Locate the cell with the specified text and output its [x, y] center coordinate. 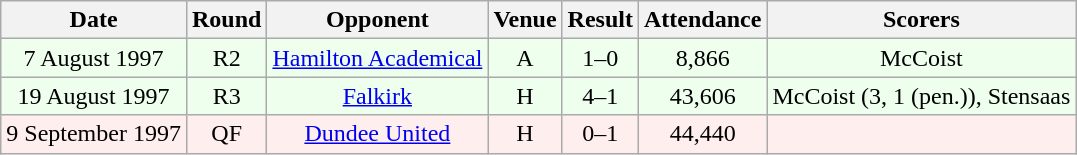
43,606 [702, 96]
Dundee United [378, 134]
Hamilton Academical [378, 58]
7 August 1997 [94, 58]
McCoist (3, 1 (pen.)), Stensaas [922, 96]
9 September 1997 [94, 134]
44,440 [702, 134]
Venue [525, 20]
Round [226, 20]
A [525, 58]
8,866 [702, 58]
Scorers [922, 20]
R2 [226, 58]
4–1 [600, 96]
Opponent [378, 20]
Attendance [702, 20]
Falkirk [378, 96]
0–1 [600, 134]
19 August 1997 [94, 96]
1–0 [600, 58]
QF [226, 134]
Date [94, 20]
Result [600, 20]
R3 [226, 96]
McCoist [922, 58]
